Extract the (X, Y) coordinate from the center of the cell holding the provided text.  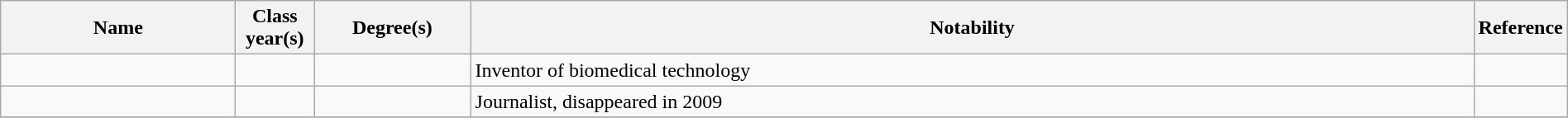
Class year(s) (275, 28)
Name (118, 28)
Journalist, disappeared in 2009 (973, 101)
Notability (973, 28)
Degree(s) (392, 28)
Reference (1520, 28)
Inventor of biomedical technology (973, 70)
